Provide the (X, Y) coordinate of the cell's center where the given text is located.  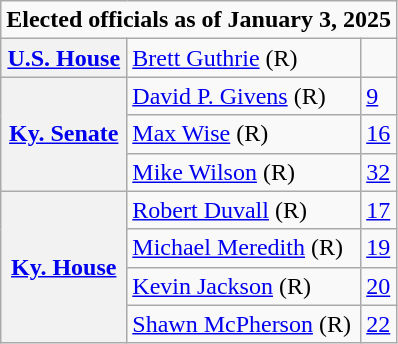
Ky. House (64, 267)
Elected officials as of January 3, 2025 (199, 20)
9 (379, 96)
U.S. House (64, 58)
16 (379, 134)
22 (379, 324)
Mike Wilson (R) (244, 172)
Michael Meredith (R) (244, 248)
Ky. Senate (64, 134)
David P. Givens (R) (244, 96)
Max Wise (R) (244, 134)
Brett Guthrie (R) (244, 58)
20 (379, 286)
Robert Duvall (R) (244, 210)
17 (379, 210)
19 (379, 248)
Shawn McPherson (R) (244, 324)
32 (379, 172)
Kevin Jackson (R) (244, 286)
